Return the [X, Y] coordinate for the center point of the cell that contains the specified text.  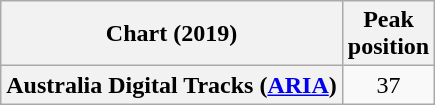
Australia Digital Tracks (ARIA) [172, 85]
Peakposition [388, 34]
Chart (2019) [172, 34]
37 [388, 85]
